Capture the cell that displays the provided text and extract its [X, Y] central coordinate. 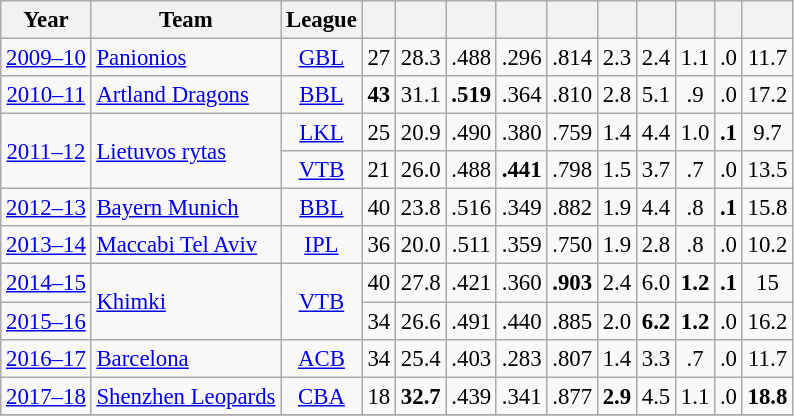
.885 [572, 321]
Maccabi Tel Aviv [186, 245]
9.7 [767, 133]
20.9 [421, 133]
6.2 [656, 321]
16.2 [767, 321]
.364 [521, 95]
.759 [572, 133]
.814 [572, 58]
.807 [572, 358]
23.8 [421, 208]
2012–13 [46, 208]
25.4 [421, 358]
.349 [521, 208]
.798 [572, 170]
.441 [521, 170]
.877 [572, 396]
27.8 [421, 283]
.439 [471, 396]
GBL [322, 58]
25 [378, 133]
2016–17 [46, 358]
15 [767, 283]
.359 [521, 245]
2011–12 [46, 152]
2014–15 [46, 283]
.360 [521, 283]
Lietuvos rytas [186, 152]
.403 [471, 358]
18.8 [767, 396]
2010–11 [46, 95]
Artland Dragons [186, 95]
.511 [471, 245]
2.9 [616, 396]
27 [378, 58]
15.8 [767, 208]
2.3 [616, 58]
28.3 [421, 58]
Khimki [186, 302]
4.5 [656, 396]
CBA [322, 396]
21 [378, 170]
ACB [322, 358]
2017–18 [46, 396]
.296 [521, 58]
Barcelona [186, 358]
.341 [521, 396]
Team [186, 20]
.421 [471, 283]
10.2 [767, 245]
.380 [521, 133]
18 [378, 396]
26.0 [421, 170]
.882 [572, 208]
2.0 [616, 321]
.440 [521, 321]
26.6 [421, 321]
36 [378, 245]
17.2 [767, 95]
13.5 [767, 170]
.810 [572, 95]
2015–16 [46, 321]
2009–10 [46, 58]
2013–14 [46, 245]
IPL [322, 245]
3.3 [656, 358]
.283 [521, 358]
5.1 [656, 95]
Shenzhen Leopards [186, 396]
.9 [696, 95]
1.0 [696, 133]
20.0 [421, 245]
32.7 [421, 396]
3.7 [656, 170]
.903 [572, 283]
.519 [471, 95]
.516 [471, 208]
31.1 [421, 95]
1.5 [616, 170]
League [322, 20]
Panionios [186, 58]
Bayern Munich [186, 208]
.490 [471, 133]
.491 [471, 321]
Year [46, 20]
LKL [322, 133]
43 [378, 95]
6.0 [656, 283]
.750 [572, 245]
